From the cell containing the given text, extract its center point as [x, y] coordinate. 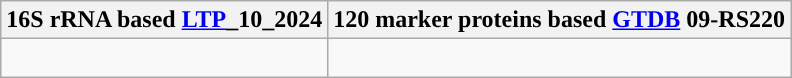
16S rRNA based LTP_10_2024 [164, 20]
120 marker proteins based GTDB 09-RS220 [560, 20]
